Find where the given text appears and provide that cell's center as (X, Y) coordinate. 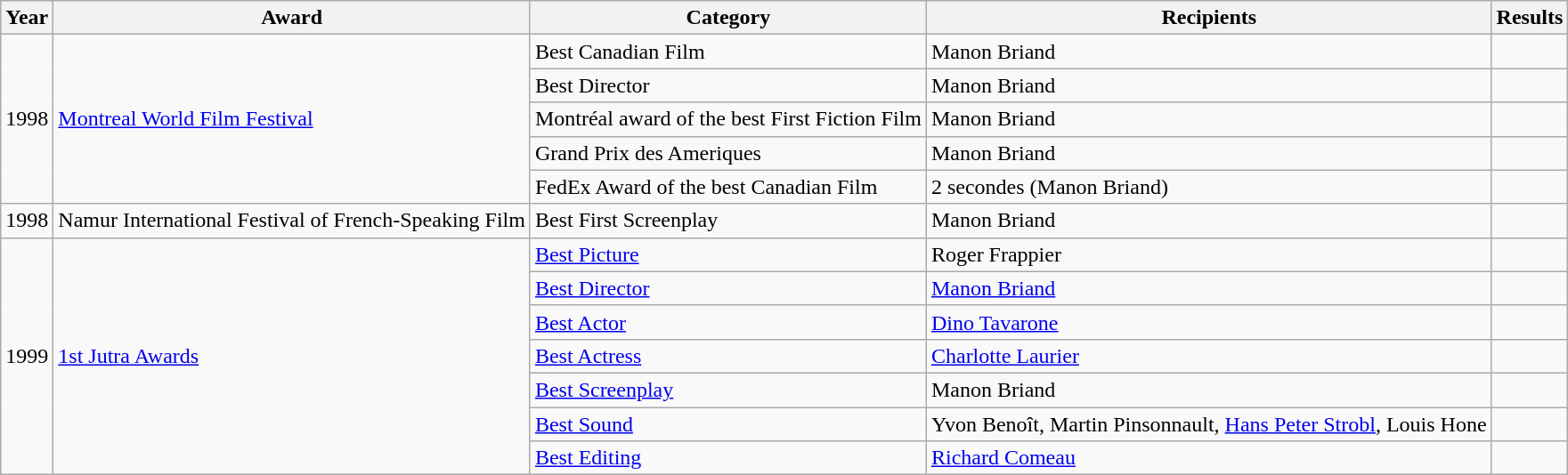
Best First Screenplay (728, 221)
Richard Comeau (1209, 458)
Results (1530, 18)
Best Canadian Film (728, 52)
Roger Frappier (1209, 254)
1st Jutra Awards (292, 356)
Best Sound (728, 424)
Best Editing (728, 458)
Dino Tavarone (1209, 322)
Namur International Festival of French-Speaking Film (292, 221)
Recipients (1209, 18)
Yvon Benoît, Martin Pinsonnault, Hans Peter Strobl, Louis Hone (1209, 424)
FedEx Award of the best Canadian Film (728, 187)
Best Actress (728, 356)
Best Actor (728, 322)
Year (27, 18)
Montréal award of the best First Fiction Film (728, 119)
Montreal World Film Festival (292, 119)
2 secondes (Manon Briand) (1209, 187)
Grand Prix des Ameriques (728, 153)
Charlotte Laurier (1209, 356)
1999 (27, 356)
Best Picture (728, 254)
Category (728, 18)
Best Screenplay (728, 390)
Award (292, 18)
